Search for the cell housing the specified text and yield its (x, y) center coordinate. 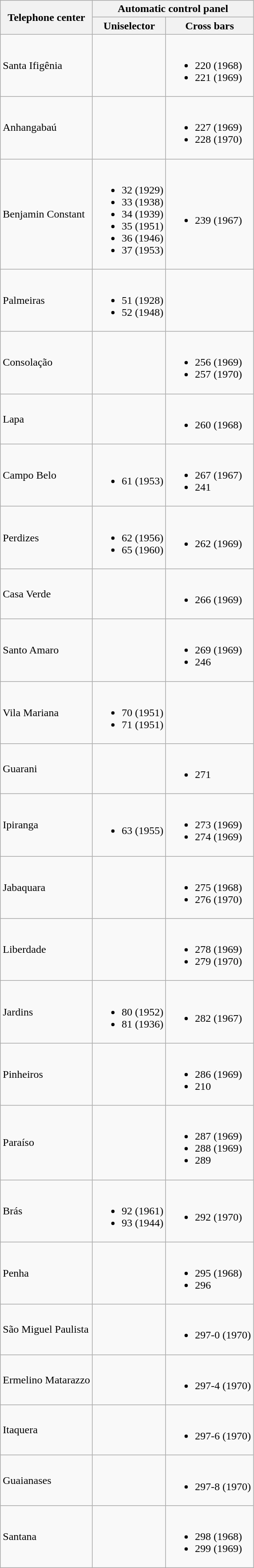
Cross bars (210, 26)
Uniselector (129, 26)
297-4 (1970) (210, 1380)
267 (1967)241 (210, 475)
227 (1969)228 (1970) (210, 128)
298 (1968)299 (1969) (210, 1536)
Benjamin Constant (47, 214)
Pinheiros (47, 1074)
295 (1968)296 (210, 1273)
51 (1928)52 (1948) (129, 300)
Telephone center (47, 17)
275 (1968)276 (1970) (210, 887)
297-0 (1970) (210, 1329)
Itaquera (47, 1430)
32 (1929)33 (1938)34 (1939)35 (1951)36 (1946)37 (1953) (129, 214)
Vila Mariana (47, 713)
220 (1968)221 (1969) (210, 65)
239 (1967) (210, 214)
271 (210, 769)
Jabaquara (47, 887)
Perdizes (47, 537)
Penha (47, 1273)
61 (1953) (129, 475)
Ipiranga (47, 825)
92 (1961)93 (1944) (129, 1211)
292 (1970) (210, 1211)
Guarani (47, 769)
Ermelino Matarazzo (47, 1380)
256 (1969)257 (1970) (210, 363)
260 (1968) (210, 419)
Santana (47, 1536)
Campo Belo (47, 475)
Consolação (47, 363)
63 (1955) (129, 825)
Santo Amaro (47, 650)
62 (1956)65 (1960) (129, 537)
297-8 (1970) (210, 1480)
Casa Verde (47, 593)
262 (1969) (210, 537)
Palmeiras (47, 300)
282 (1967) (210, 1012)
Brás (47, 1211)
269 (1969)246 (210, 650)
Paraíso (47, 1142)
273 (1969)274 (1969) (210, 825)
297-6 (1970) (210, 1430)
Automatic control panel (173, 9)
Anhangabaú (47, 128)
São Miguel Paulista (47, 1329)
278 (1969)279 (1970) (210, 950)
266 (1969) (210, 593)
286 (1969)210 (210, 1074)
287 (1969)288 (1969)289 (210, 1142)
70 (1951)71 (1951) (129, 713)
Santa Ifigênia (47, 65)
Guaianases (47, 1480)
80 (1952)81 (1936) (129, 1012)
Lapa (47, 419)
Jardins (47, 1012)
Liberdade (47, 950)
